Extract the [X, Y] coordinate from the center of the cell holding the provided text.  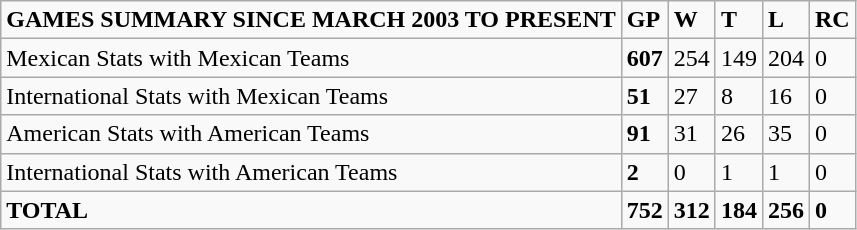
312 [692, 210]
184 [738, 210]
T [738, 20]
16 [786, 96]
GP [644, 20]
8 [738, 96]
GAMES SUMMARY SINCE MARCH 2003 TO PRESENT [312, 20]
35 [786, 134]
27 [692, 96]
51 [644, 96]
752 [644, 210]
254 [692, 58]
W [692, 20]
256 [786, 210]
607 [644, 58]
2 [644, 172]
26 [738, 134]
204 [786, 58]
149 [738, 58]
L [786, 20]
91 [644, 134]
TOTAL [312, 210]
American Stats with American Teams [312, 134]
International Stats with Mexican Teams [312, 96]
Mexican Stats with Mexican Teams [312, 58]
31 [692, 134]
International Stats with American Teams [312, 172]
RC [833, 20]
